Search for the cell housing the specified text and yield its (X, Y) center coordinate. 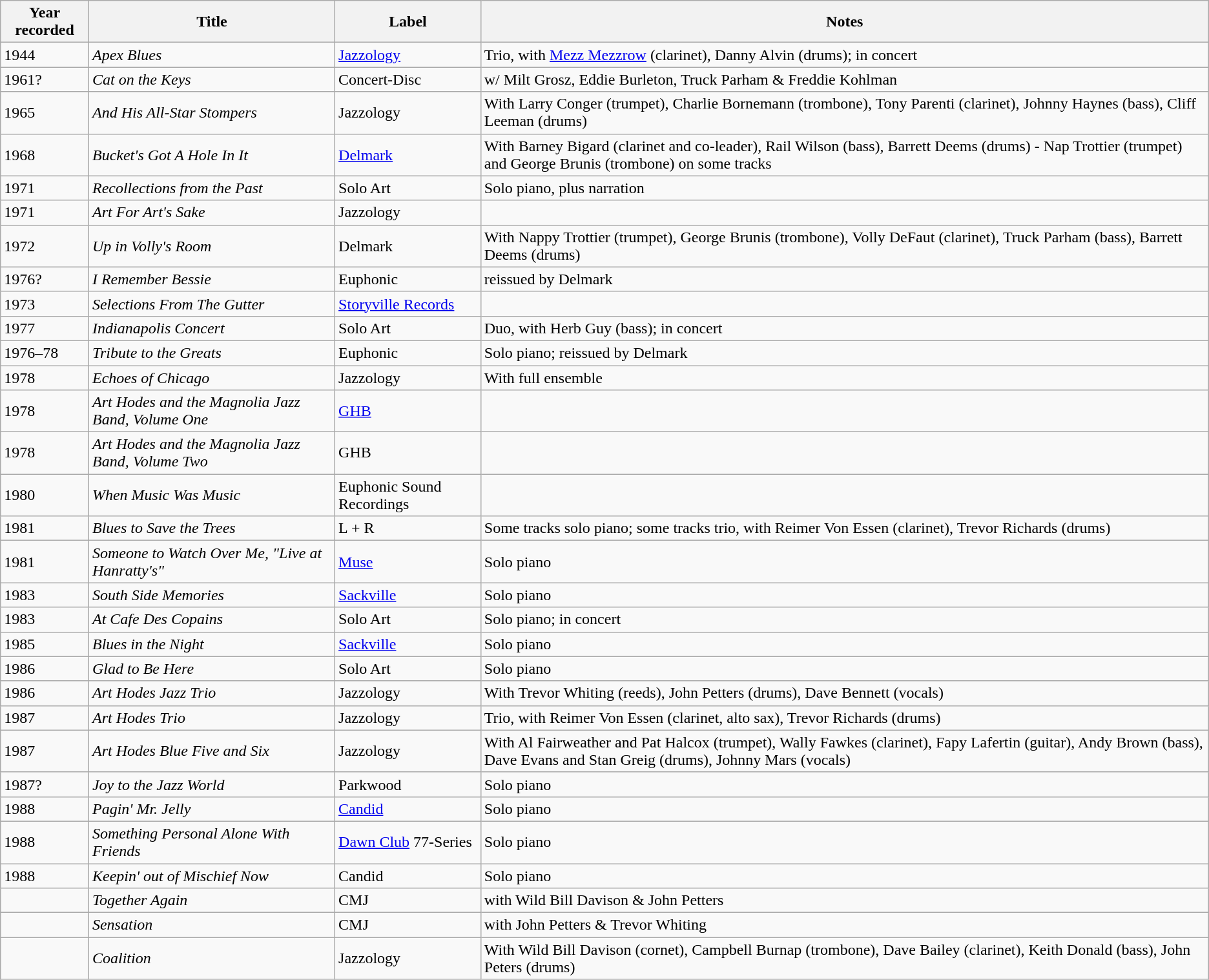
1972 (45, 245)
Coalition (212, 959)
1973 (45, 304)
Cat on the Keys (212, 79)
with Wild Bill Davison & John Petters (845, 901)
Concert-Disc (408, 79)
Duo, with Herb Guy (bass); in concert (845, 328)
Together Again (212, 901)
Art Hodes and the Magnolia Jazz Band, Volume One (212, 411)
L + R (408, 528)
Art For Art's Sake (212, 213)
1985 (45, 644)
With Trevor Whiting (reeds), John Petters (drums), Dave Bennett (vocals) (845, 693)
w/ Milt Grosz, Eddie Burleton, Truck Parham & Freddie Kohlman (845, 79)
With Wild Bill Davison (cornet), Campbell Burnap (trombone), Dave Bailey (clarinet), Keith Donald (bass), John Peters (drums) (845, 959)
Up in Volly's Room (212, 245)
Art Hodes Blue Five and Six (212, 751)
Trio, with Mezz Mezzrow (clarinet), Danny Alvin (drums); in concert (845, 55)
Solo piano; reissued by Delmark (845, 353)
Someone to Watch Over Me, "Live at Hanratty's" (212, 562)
Echoes of Chicago (212, 378)
Art Hodes Trio (212, 718)
Muse (408, 562)
1980 (45, 495)
When Music Was Music (212, 495)
Blues to Save the Trees (212, 528)
Storyville Records (408, 304)
Trio, with Reimer Von Essen (clarinet, alto sax), Trevor Richards (drums) (845, 718)
Selections From The Gutter (212, 304)
Year recorded (45, 22)
With full ensemble (845, 378)
Some tracks solo piano; some tracks trio, with Reimer Von Essen (clarinet), Trevor Richards (drums) (845, 528)
Blues in the Night (212, 644)
1968 (45, 155)
Parkwood (408, 784)
Dawn Club 77-Series (408, 842)
with John Petters & Trevor Whiting (845, 925)
1976–78 (45, 353)
Euphonic Sound Recordings (408, 495)
Solo piano, plus narration (845, 188)
Sensation (212, 925)
1944 (45, 55)
1965 (45, 112)
Something Personal Alone With Friends (212, 842)
Keepin' out of Mischief Now (212, 875)
Art Hodes Jazz Trio (212, 693)
Tribute to the Greats (212, 353)
Title (212, 22)
Apex Blues (212, 55)
1961? (45, 79)
Art Hodes and the Magnolia Jazz Band, Volume Two (212, 454)
With Nappy Trottier (trumpet), George Brunis (trombone), Volly DeFaut (clarinet), Truck Parham (bass), Barrett Deems (drums) (845, 245)
Joy to the Jazz World (212, 784)
And His All-Star Stompers (212, 112)
Recollections from the Past (212, 188)
At Cafe Des Copains (212, 620)
South Side Memories (212, 595)
reissued by Delmark (845, 279)
I Remember Bessie (212, 279)
Indianapolis Concert (212, 328)
Solo piano; in concert (845, 620)
Bucket's Got A Hole In It (212, 155)
1976? (45, 279)
Notes (845, 22)
Pagin' Mr. Jelly (212, 809)
Glad to Be Here (212, 669)
1987? (45, 784)
With Larry Conger (trumpet), Charlie Bornemann (trombone), Tony Parenti (clarinet), Johnny Haynes (bass), Cliff Leeman (drums) (845, 112)
Label (408, 22)
1977 (45, 328)
